Provide the [X, Y] coordinate of the cell's center where the given text is located.  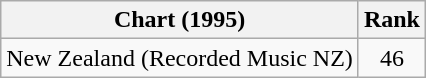
New Zealand (Recorded Music NZ) [180, 58]
Chart (1995) [180, 20]
Rank [392, 20]
46 [392, 58]
